Provide the [X, Y] coordinate of the cell's center where the given text is located.  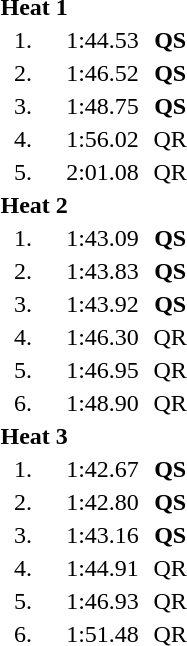
1:43.09 [102, 238]
1:43.83 [102, 271]
2:01.08 [102, 172]
1:43.16 [102, 535]
1:44.53 [102, 40]
1:46.95 [102, 370]
1:43.92 [102, 304]
1:46.93 [102, 601]
1:56.02 [102, 139]
1:42.80 [102, 502]
1:48.75 [102, 106]
1:46.52 [102, 73]
1:42.67 [102, 469]
1:48.90 [102, 403]
1:46.30 [102, 337]
1:44.91 [102, 568]
